Detect which cell encompasses the target text, then output its [x, y] center coordinate. 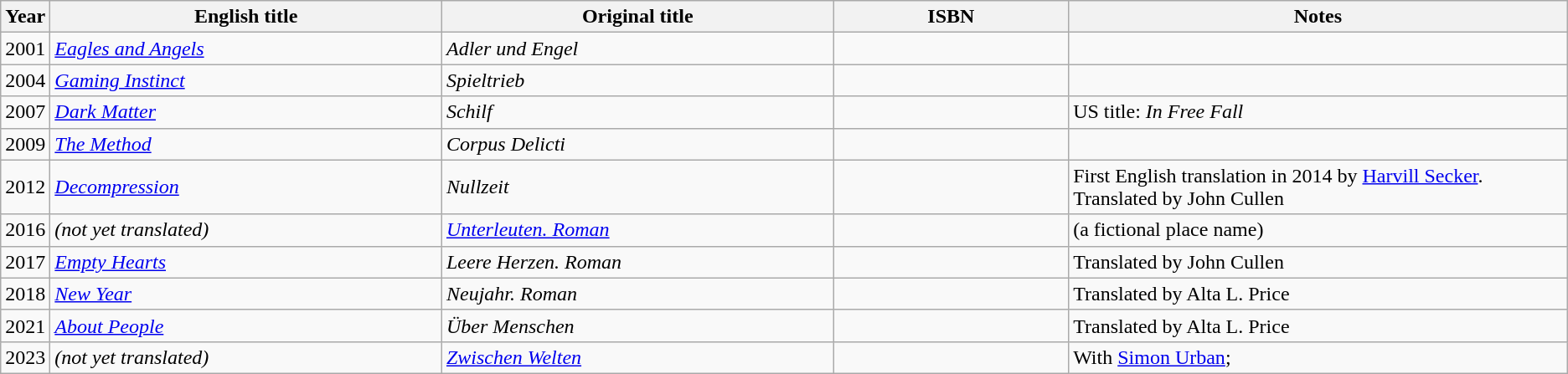
Adler und Engel [637, 49]
Nullzeit [637, 187]
About People [246, 325]
Gaming Instinct [246, 80]
2001 [25, 49]
Corpus Delicti [637, 144]
Leere Herzen. Roman [637, 262]
(a fictional place name) [1318, 230]
Unterleuten. Roman [637, 230]
Year [25, 17]
Schilf [637, 112]
2023 [25, 357]
Empty Hearts [246, 262]
2004 [25, 80]
With Simon Urban; [1318, 357]
English title [246, 17]
Zwischen Welten [637, 357]
2017 [25, 262]
First English translation in 2014 by Harvill Secker. Translated by John Cullen [1318, 187]
2016 [25, 230]
Translated by John Cullen [1318, 262]
Eagles and Angels [246, 49]
2009 [25, 144]
Notes [1318, 17]
Neujahr. Roman [637, 294]
2021 [25, 325]
Dark Matter [246, 112]
Spieltrieb [637, 80]
ISBN [952, 17]
Über Menschen [637, 325]
2007 [25, 112]
New Year [246, 294]
The Method [246, 144]
2012 [25, 187]
US title: In Free Fall [1318, 112]
Decompression [246, 187]
2018 [25, 294]
Original title [637, 17]
